For the text-containing cell, return its midpoint in (X, Y) coordinate format. 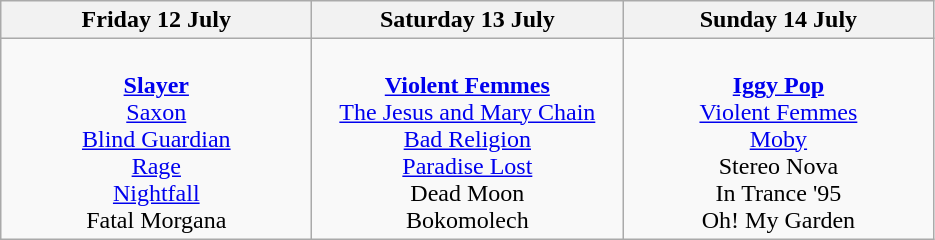
Sunday 14 July (778, 20)
Violent Femmes The Jesus and Mary Chain Bad Religion Paradise Lost Dead Moon Bokomolech (468, 139)
Friday 12 July (156, 20)
Saturday 13 July (468, 20)
Slayer Saxon Blind Guardian Rage Nightfall Fatal Morgana (156, 139)
Iggy Pop Violent Femmes Moby Stereo Nova In Trance '95 Oh! My Garden (778, 139)
